Return the (X, Y) coordinate for the center point of the cell that contains the specified text.  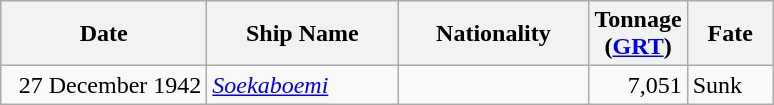
27 December 1942 (104, 85)
Sunk (730, 85)
7,051 (638, 85)
Tonnage(GRT) (638, 34)
Date (104, 34)
Ship Name (302, 34)
Nationality (494, 34)
Fate (730, 34)
Soekaboemi (302, 85)
